Identify which cell holds the provided text, then report its [X, Y] central coordinate. 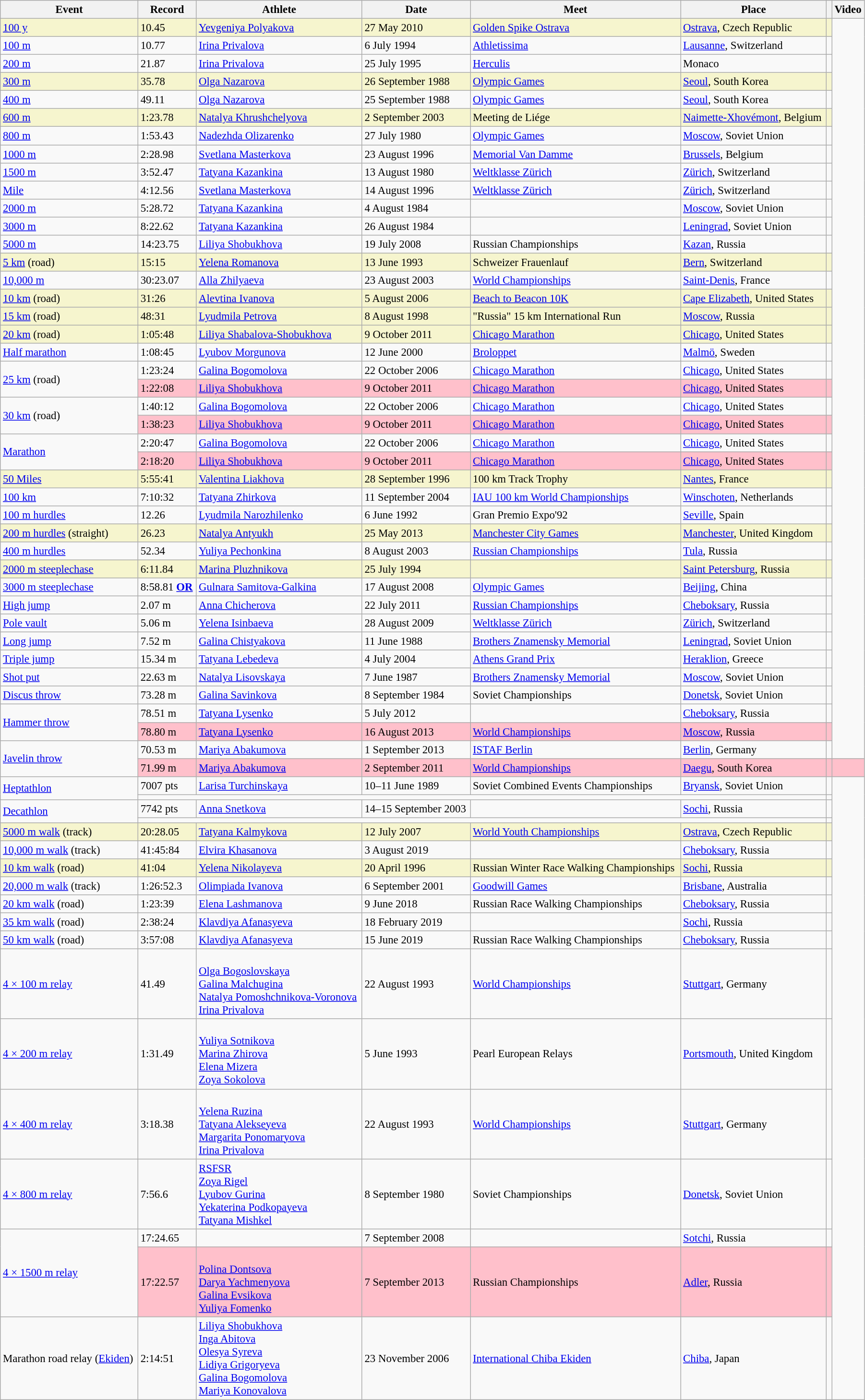
6 July 1994 [416, 46]
International Chiba Ekiden [576, 1359]
Herculis [576, 64]
Lausanne, Switzerland [754, 46]
78.51 m [167, 713]
Hammer throw [69, 722]
Meet [576, 10]
7742 pts [167, 809]
10 km walk (road) [69, 868]
17:22.57 [167, 1282]
4 × 800 m relay [69, 1194]
4 August 1984 [416, 208]
70.53 m [167, 749]
8:58.81 OR [167, 587]
Tula, Russia [754, 551]
17:24.65 [167, 1238]
23 November 2006 [416, 1359]
Yelena Nikolayeva [279, 868]
12 June 2000 [416, 352]
20:28.05 [167, 832]
Yelena RuzinaTatyana AlekseyevaMargarita PonomaryovaIrina Privalova [279, 1124]
20 km walk (road) [69, 904]
18 February 2019 [416, 922]
"Russia" 15 km International Run [576, 316]
Olga BogoslovskayaGalina MalchuginaNatalya Pomoshchnikova-VoronovaIrina Privalova [279, 984]
Soviet Combined Events Championships [576, 785]
5.06 m [167, 623]
Long jump [69, 641]
Gran Premio Expo'92 [576, 515]
Discus throw [69, 696]
Bryansk, Soviet Union [754, 785]
49.11 [167, 100]
Russian Winter Race Walking Championships [576, 868]
20 April 1996 [416, 868]
15 June 2019 [416, 940]
Event [69, 10]
Tatyana Lebedeva [279, 659]
3000 m steeplechase [69, 587]
10,000 m [69, 280]
Video [848, 10]
5 July 2012 [416, 713]
11 June 1988 [416, 641]
Elena Lashmanova [279, 904]
Marathon [69, 451]
Kazan, Russia [754, 244]
1000 m [69, 154]
1:23:24 [167, 371]
50 Miles [69, 479]
Athens Grand Prix [576, 659]
World Youth Championships [576, 832]
25 July 1994 [416, 569]
Decathlon [69, 811]
Manchester City Games [576, 533]
14 August 1996 [416, 190]
Tatyana Kalmykova [279, 832]
Athlete [279, 10]
100 km Track Trophy [576, 479]
Valentina Liakhova [279, 479]
10,000 m walk (track) [69, 850]
2 September 2011 [416, 768]
35 km walk (road) [69, 922]
7007 pts [167, 785]
6:11.84 [167, 569]
71.99 m [167, 768]
7:10:32 [167, 497]
4 × 200 m relay [69, 1054]
Broloppet [576, 352]
1:53.43 [167, 136]
Seville, Spain [754, 515]
Natalya Khrushchelyova [279, 118]
2000 m steeplechase [69, 569]
Berlin, Germany [754, 749]
Marathon road relay (Ekiden) [69, 1359]
4 × 100 m relay [69, 984]
Lyubov Morgunova [279, 352]
Lyudmila Petrova [279, 316]
3 August 2019 [416, 850]
22 July 2011 [416, 605]
Nantes, France [754, 479]
10.45 [167, 28]
600 m [69, 118]
2 September 2003 [416, 118]
Marina Pluzhnikova [279, 569]
26 August 1984 [416, 226]
20,000 m walk (track) [69, 886]
Javelin throw [69, 759]
1500 m [69, 172]
Golden Spike Ostrava [576, 28]
Beijing, China [754, 587]
1:23:39 [167, 904]
13 June 1993 [416, 262]
Triple jump [69, 659]
Lyudmila Narozhilenko [279, 515]
Larisa Turchinskaya [279, 785]
Mile [69, 190]
100 km [69, 497]
Yuliya Pechonkina [279, 551]
35.78 [167, 82]
Olimpiada Ivanova [279, 886]
5000 m [69, 244]
Alla Zhilyaeva [279, 280]
1:31.49 [167, 1054]
100 m hurdles [69, 515]
15:15 [167, 262]
8 August 2003 [416, 551]
4 July 2004 [416, 659]
12.26 [167, 515]
Gulnara Samitova-Galkina [279, 587]
Sotchi, Russia [754, 1238]
11 September 2004 [416, 497]
Natalya Lisovskaya [279, 677]
Adler, Russia [754, 1282]
10 km (road) [69, 298]
1:40:12 [167, 407]
Natalya Antyukh [279, 533]
Liliya ShobukhovaInga AbitovaOlesya SyrevaLidiya GrigoryevaGalina BogomolovaMariya Konovalova [279, 1359]
7 September 2013 [416, 1282]
2000 m [69, 208]
Place [754, 10]
Tatyana Zhirkova [279, 497]
Shot put [69, 677]
Yelena Romanova [279, 262]
48:31 [167, 316]
ISTAF Berlin [576, 749]
21.87 [167, 64]
6 June 1992 [416, 515]
10.77 [167, 46]
Pole vault [69, 623]
41.49 [167, 984]
Winschoten, Netherlands [754, 497]
5 June 1993 [416, 1054]
Elvira Khasanova [279, 850]
2:28.98 [167, 154]
15 km (road) [69, 316]
73.28 m [167, 696]
Heptathlon [69, 788]
2:38:24 [167, 922]
26 September 1988 [416, 82]
RSFSRZoya RigelLyubov GurinaYekaterina PodkopayevaTatyana Mishkel [279, 1194]
Date [416, 10]
Beach to Beacon 10K [576, 298]
Yuliya SotnikovaMarina ZhirovaElena MizeraZoya Sokolova [279, 1054]
28 August 2009 [416, 623]
Record [167, 10]
4 × 1500 m relay [69, 1272]
3:52.47 [167, 172]
IAU 100 km World Championships [576, 497]
23 August 2003 [416, 280]
7.52 m [167, 641]
4:12.56 [167, 190]
3000 m [69, 226]
30:23.07 [167, 280]
400 m [69, 100]
800 m [69, 136]
100 m [69, 46]
8:22.62 [167, 226]
7 September 2008 [416, 1238]
52.34 [167, 551]
Pearl European Relays [576, 1054]
31:26 [167, 298]
17 August 2008 [416, 587]
1:26:52.3 [167, 886]
1:23.78 [167, 118]
1:05:48 [167, 335]
Half marathon [69, 352]
5 km (road) [69, 262]
Naimette-Xhovémont, Belgium [754, 118]
15.34 m [167, 659]
Liliya Shabalova-Shobukhova [279, 335]
Anna Chicherova [279, 605]
2:20:47 [167, 443]
Brisbane, Australia [754, 886]
2:14:51 [167, 1359]
100 y [69, 28]
7 June 1987 [416, 677]
Monaco [754, 64]
Chiba, Japan [754, 1359]
26.23 [167, 533]
25 July 1995 [416, 64]
Memorial Van Damme [576, 154]
14–15 September 2003 [416, 809]
Nadezhda Olizarenko [279, 136]
Yevgeniya Polyakova [279, 28]
14:23.75 [167, 244]
8 September 1980 [416, 1194]
25 km (road) [69, 379]
1 September 2013 [416, 749]
12 July 2007 [416, 832]
13 August 1980 [416, 172]
23 August 1996 [416, 154]
5000 m walk (track) [69, 832]
25 September 1988 [416, 100]
3:18.38 [167, 1124]
7:56.6 [167, 1194]
8 August 1998 [416, 316]
10–11 June 1989 [416, 785]
27 July 1980 [416, 136]
19 July 2008 [416, 244]
Galina Chistyakova [279, 641]
400 m hurdles [69, 551]
5:55:41 [167, 479]
Heraklion, Greece [754, 659]
27 May 2010 [416, 28]
30 km (road) [69, 416]
78.80 m [167, 732]
5:28.72 [167, 208]
200 m hurdles (straight) [69, 533]
41:45:84 [167, 850]
Athletissima [576, 46]
Daegu, South Korea [754, 768]
Goodwill Games [576, 886]
Cape Elizabeth, United States [754, 298]
9 June 2018 [416, 904]
3:57:08 [167, 940]
Anna Snetkova [279, 809]
Schweizer Frauenlauf [576, 262]
Saint Petersburg, Russia [754, 569]
16 August 2013 [416, 732]
25 May 2013 [416, 533]
Manchester, United Kingdom [754, 533]
1:38:23 [167, 425]
200 m [69, 64]
5 August 2006 [416, 298]
8 September 1984 [416, 696]
1:08:45 [167, 352]
Malmö, Sweden [754, 352]
4 × 400 m relay [69, 1124]
41:04 [167, 868]
Meeting de Liége [576, 118]
50 km walk (road) [69, 940]
Alevtina Ivanova [279, 298]
22.63 m [167, 677]
Brussels, Belgium [754, 154]
1:22:08 [167, 388]
Galina Savinkova [279, 696]
Bern, Switzerland [754, 262]
28 September 1996 [416, 479]
Polina DontsovaDarya YachmenyovaGalina EvsikovaYuliya Fomenko [279, 1282]
Yelena Isinbaeva [279, 623]
2:18:20 [167, 461]
6 September 2001 [416, 886]
300 m [69, 82]
High jump [69, 605]
2.07 m [167, 605]
Portsmouth, United Kingdom [754, 1054]
20 km (road) [69, 335]
Saint-Denis, France [754, 280]
